Pinpoint the cell where the given text exists, returning its [X, Y] midpoint coordinate. 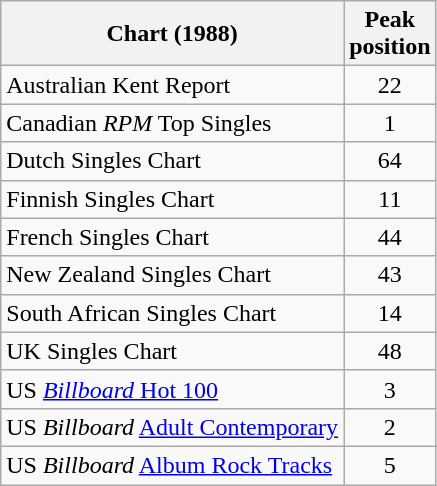
UK Singles Chart [172, 351]
64 [390, 161]
Peakposition [390, 34]
2 [390, 427]
Chart (1988) [172, 34]
48 [390, 351]
14 [390, 313]
US Billboard Adult Contemporary [172, 427]
US Billboard Album Rock Tracks [172, 465]
22 [390, 85]
New Zealand Singles Chart [172, 275]
11 [390, 199]
Finnish Singles Chart [172, 199]
Dutch Singles Chart [172, 161]
Canadian RPM Top Singles [172, 123]
43 [390, 275]
44 [390, 237]
1 [390, 123]
3 [390, 389]
5 [390, 465]
Australian Kent Report [172, 85]
French Singles Chart [172, 237]
US Billboard Hot 100 [172, 389]
South African Singles Chart [172, 313]
